Return (x, y) of the center of cell containing provided text 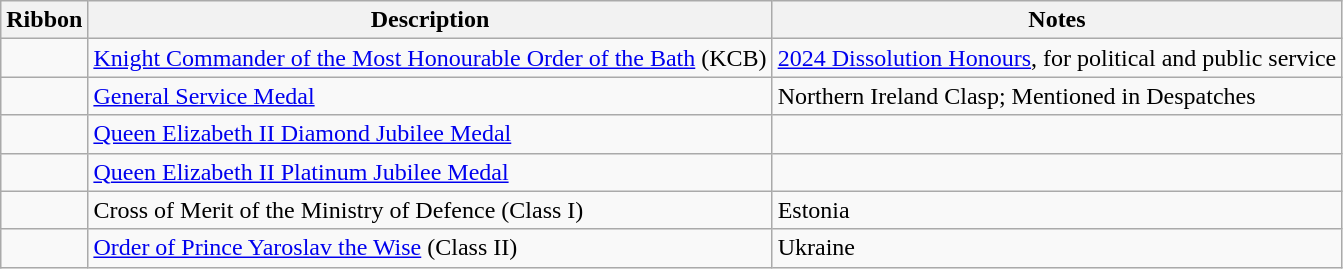
General Service Medal (430, 96)
Knight Commander of the Most Honourable Order of the Bath (KCB) (430, 58)
Northern Ireland Clasp; Mentioned in Despatches (1057, 96)
Notes (1057, 20)
Order of Prince Yaroslav the Wise (Class II) (430, 248)
Ribbon (44, 20)
2024 Dissolution Honours, for political and public service (1057, 58)
Cross of Merit of the Ministry of Defence (Class I) (430, 210)
Queen Elizabeth II Diamond Jubilee Medal (430, 134)
Ukraine (1057, 248)
Description (430, 20)
Queen Elizabeth II Platinum Jubilee Medal (430, 172)
Estonia (1057, 210)
